Identify which cell holds the provided text, then report its (X, Y) central coordinate. 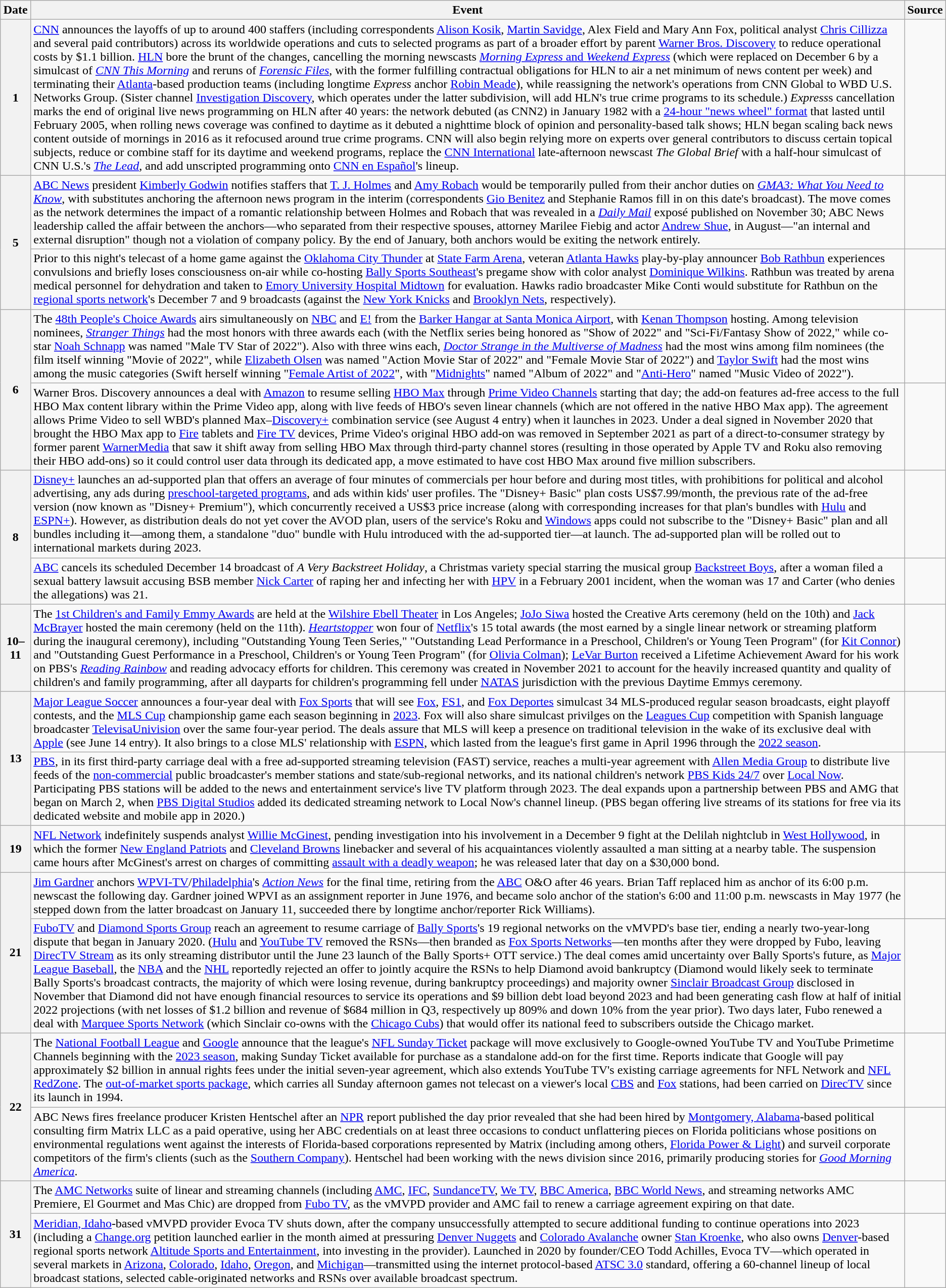
Source (925, 10)
21 (16, 953)
19 (16, 849)
22 (16, 1107)
13 (16, 759)
1 (16, 97)
6 (16, 390)
31 (16, 1234)
Event (468, 10)
Date (16, 10)
8 (16, 537)
10–11 (16, 648)
5 (16, 242)
